Find where the given text appears and provide that cell's center as [X, Y] coordinate. 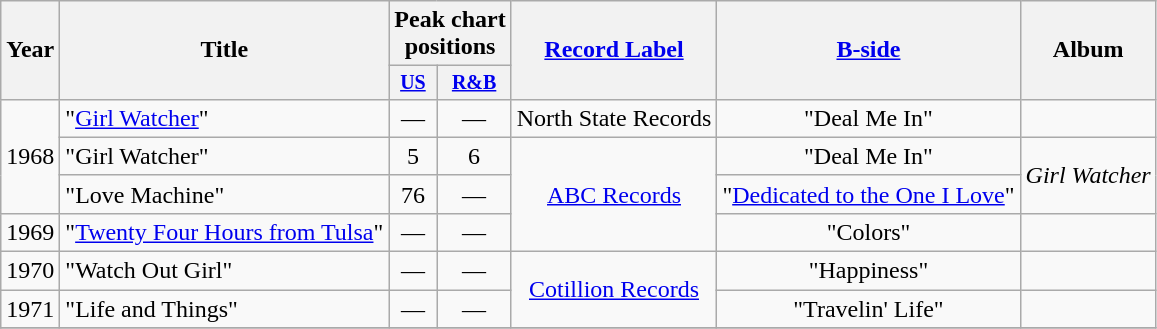
R&B [474, 82]
1969 [30, 232]
ABC Records [614, 194]
B-side [868, 50]
"Watch Out Girl" [224, 271]
Girl Watcher [1088, 175]
1971 [30, 309]
US [413, 82]
North State Records [614, 118]
Title [224, 50]
"Dedicated to the One I Love" [868, 194]
1968 [30, 156]
6 [474, 156]
"Travelin' Life" [868, 309]
Record Label [614, 50]
Album [1088, 50]
"Twenty Four Hours from Tulsa" [224, 232]
1970 [30, 271]
5 [413, 156]
Peak chartpositions [450, 34]
"Life and Things" [224, 309]
"Love Machine" [224, 194]
76 [413, 194]
Cotillion Records [614, 290]
"Happiness" [868, 271]
Year [30, 50]
"Colors" [868, 232]
